From the cell containing the given text, extract its center point as (x, y) coordinate. 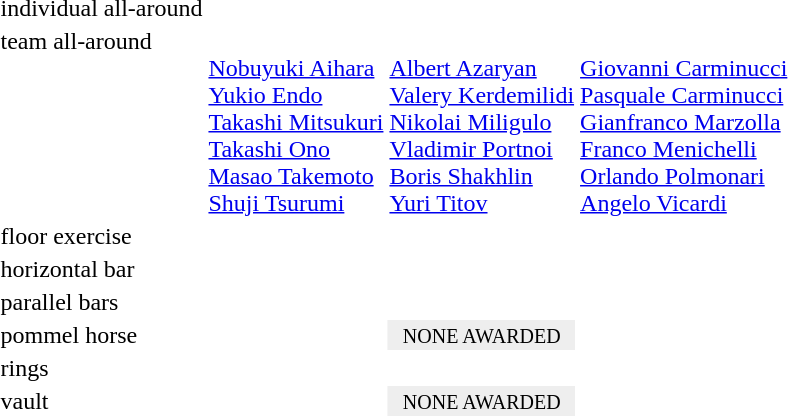
Nobuyuki AiharaYukio EndoTakashi MitsukuriTakashi Ono Masao TakemotoShuji Tsurumi (296, 122)
Albert AzaryanValery KerdemilidiNikolai MiliguloVladimir PortnoiBoris ShakhlinYuri Titov (482, 122)
